Scan for the cell matching the given text and deliver its [x, y] coordinate at center. 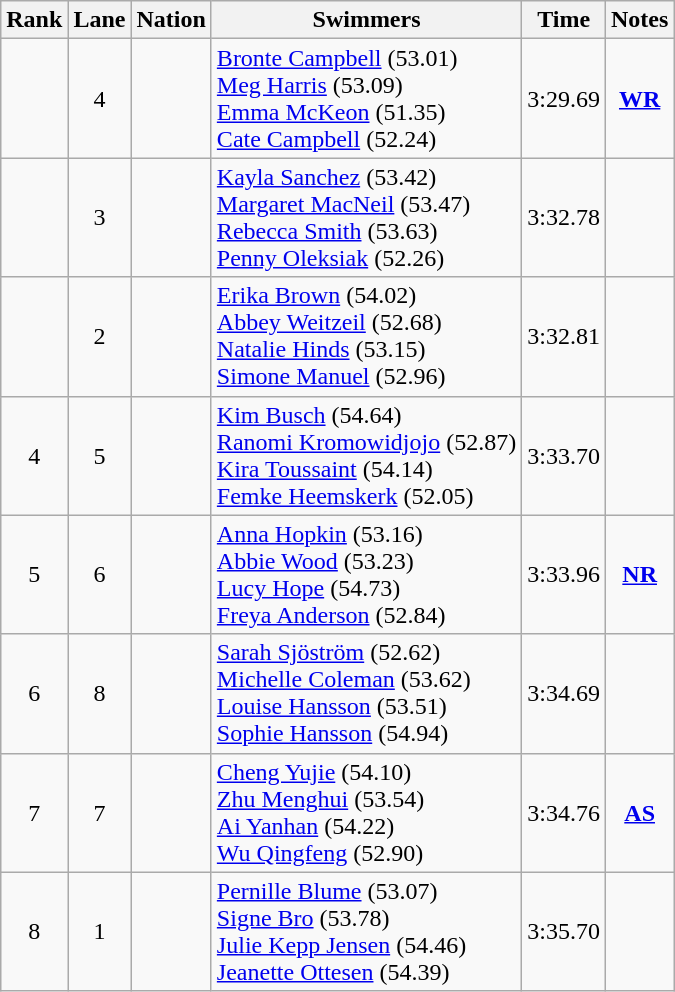
3:35.70 [564, 932]
NR [639, 574]
Kim Busch (54.64) Ranomi Kromowidjojo (52.87) Kira Toussaint (54.14) Femke Heemskerk (52.05) [366, 456]
3 [100, 218]
Swimmers [366, 20]
1 [100, 932]
Cheng Yujie (54.10) Zhu Menghui (53.54) Ai Yanhan (54.22) Wu Qingfeng (52.90) [366, 812]
2 [100, 336]
3:33.96 [564, 574]
Anna Hopkin (53.16) Abbie Wood (53.23) Lucy Hope (54.73) Freya Anderson (52.84) [366, 574]
Bronte Campbell (53.01) Meg Harris (53.09) Emma McKeon (51.35) Cate Campbell (52.24) [366, 98]
Pernille Blume (53.07) Signe Bro (53.78) Julie Kepp Jensen (54.46) Jeanette Ottesen (54.39) [366, 932]
AS [639, 812]
Notes [639, 20]
3:32.78 [564, 218]
3:34.69 [564, 694]
Sarah Sjöström (52.62) Michelle Coleman (53.62) Louise Hansson (53.51) Sophie Hansson (54.94) [366, 694]
Rank [34, 20]
Lane [100, 20]
3:33.70 [564, 456]
Kayla Sanchez (53.42) Margaret MacNeil (53.47) Rebecca Smith (53.63) Penny Oleksiak (52.26) [366, 218]
3:29.69 [564, 98]
WR [639, 98]
Time [564, 20]
3:32.81 [564, 336]
Nation [171, 20]
Erika Brown (54.02) Abbey Weitzeil (52.68) Natalie Hinds (53.15) Simone Manuel (52.96) [366, 336]
3:34.76 [564, 812]
